For the text-containing cell, return its midpoint in [X, Y] coordinate format. 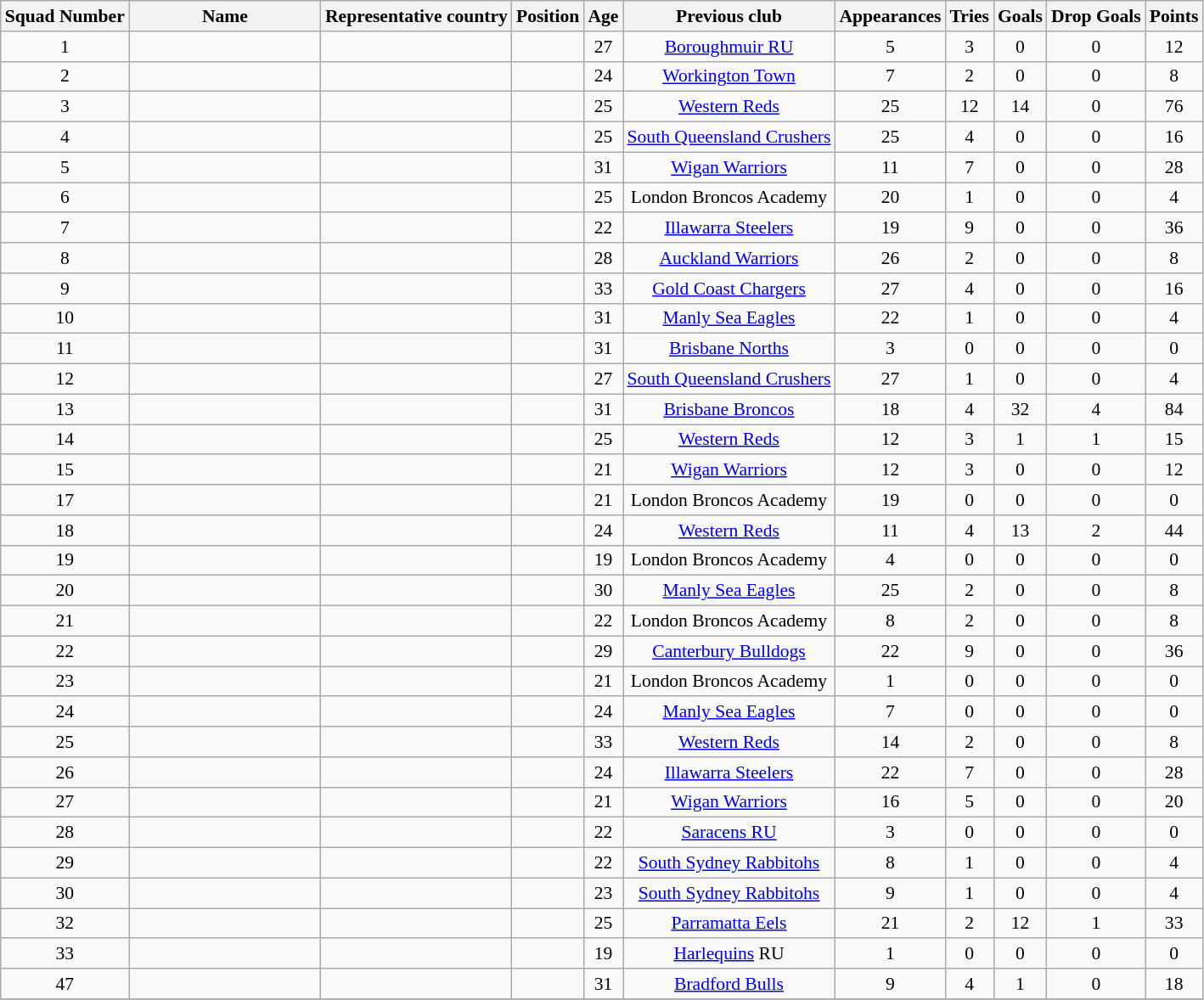
Appearances [890, 16]
Age [603, 16]
Squad Number [65, 16]
Tries [970, 16]
Brisbane Broncos [729, 409]
Boroughmuir RU [729, 47]
Workington Town [729, 76]
Harlequins RU [729, 954]
Points [1174, 16]
Parramatta Eels [729, 924]
Bradford Bulls [729, 984]
Position [548, 16]
76 [1174, 107]
6 [65, 198]
Drop Goals [1096, 16]
17 [65, 500]
Auckland Warriors [729, 258]
Representative country [416, 16]
Gold Coast Chargers [729, 289]
Goals [1021, 16]
47 [65, 984]
44 [1174, 531]
Saracens RU [729, 833]
Brisbane Norths [729, 349]
Name [225, 16]
10 [65, 318]
Canterbury Bulldogs [729, 651]
Previous club [729, 16]
84 [1174, 409]
